Return (x, y) of the center of cell containing provided text 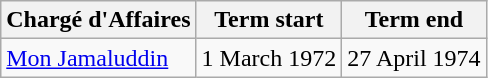
Term end (414, 20)
1 March 1972 (269, 58)
27 April 1974 (414, 58)
Term start (269, 20)
Mon Jamaluddin (98, 58)
Chargé d'Affaires (98, 20)
